Locate the cell with the specified text and output its [x, y] center coordinate. 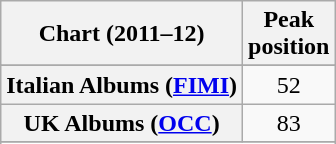
Chart (2011–12) [122, 34]
52 [289, 85]
Peakposition [289, 34]
UK Albums (OCC) [122, 123]
83 [289, 123]
Italian Albums (FIMI) [122, 85]
